Return [x, y] of the center of cell containing provided text 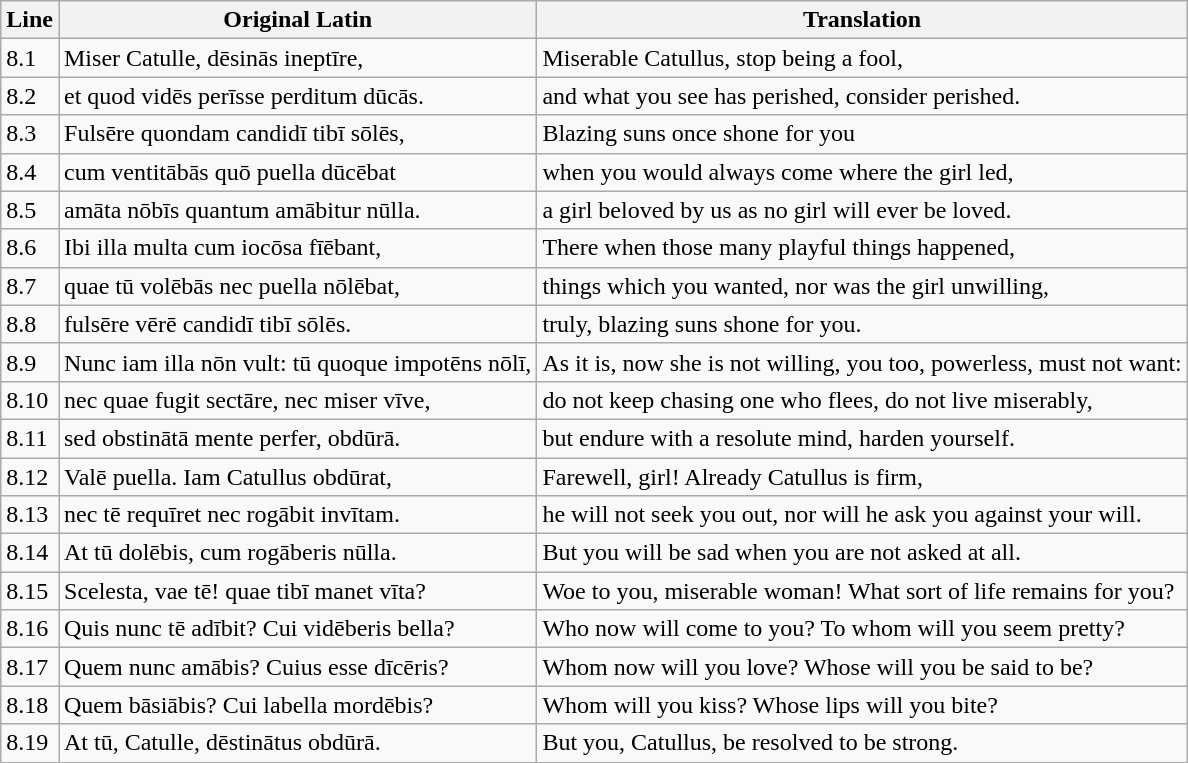
Line [30, 20]
truly, blazing suns shone for you. [862, 324]
he will not seek you out, nor will he ask you against your will. [862, 515]
Who now will come to you? To whom will you seem pretty? [862, 629]
amāta nōbīs quantum amābitur nūlla. [297, 210]
8.17 [30, 667]
8.15 [30, 591]
Woe to you, miserable woman! What sort of life remains for you? [862, 591]
et quod vidēs perīsse perditum dūcās. [297, 96]
At tū, Catulle, dēstinātus obdūrā. [297, 743]
8.10 [30, 400]
But you will be sad when you are not asked at all. [862, 553]
8.1 [30, 58]
As it is, now she is not willing, you too, powerless, must not want: [862, 362]
8.19 [30, 743]
Miserable Catullus, stop being a fool, [862, 58]
Whom will you kiss? Whose lips will you bite? [862, 705]
8.3 [30, 134]
do not keep chasing one who flees, do not live miserably, [862, 400]
fulsēre vērē candidī tibī sōlēs. [297, 324]
8.14 [30, 553]
but endure with a resolute mind, harden yourself. [862, 438]
8.18 [30, 705]
At tū dolēbis, cum rogāberis nūlla. [297, 553]
when you would always come where the girl led, [862, 172]
Scelesta, vae tē! quae tibī manet vīta? [297, 591]
Nunc iam illa nōn vult: tū quoque impotēns nōlī, [297, 362]
But you, Catullus, be resolved to be strong. [862, 743]
Whom now will you love? Whose will you be said to be? [862, 667]
8.11 [30, 438]
8.16 [30, 629]
8.9 [30, 362]
8.4 [30, 172]
8.12 [30, 477]
8.5 [30, 210]
cum ventitābās quō puella dūcēbat [297, 172]
8.7 [30, 286]
Quem nunc amābis? Cuius esse dīcēris? [297, 667]
8.13 [30, 515]
nec quae fugit sectāre, nec miser vīve, [297, 400]
Translation [862, 20]
quae tū volēbās nec puella nōlēbat, [297, 286]
Miser Catulle, dēsinās ineptīre, [297, 58]
8.2 [30, 96]
Ibi illa multa cum iocōsa fīēbant, [297, 248]
Quem bāsiābis? Cui labella mordēbis? [297, 705]
things which you wanted, nor was the girl unwilling, [862, 286]
There when those many playful things happened, [862, 248]
and what you see has perished, consider perished. [862, 96]
Quis nunc tē adībit? Cui vidēberis bella? [297, 629]
Fulsēre quondam candidī tibī sōlēs, [297, 134]
8.8 [30, 324]
nec tē requīret nec rogābit invītam. [297, 515]
a girl beloved by us as no girl will ever be loved. [862, 210]
sed obstinātā mente perfer, obdūrā. [297, 438]
Farewell, girl! Already Catullus is firm, [862, 477]
Valē puella. Iam Catullus obdūrat, [297, 477]
8.6 [30, 248]
Original Latin [297, 20]
Blazing suns once shone for you [862, 134]
